Provide the [x, y] coordinate of the cell's center where the given text is located.  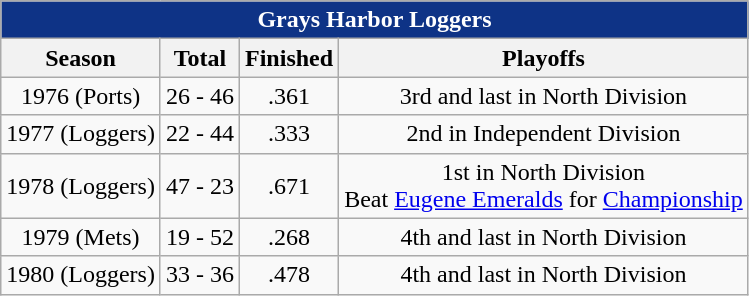
1st in North DivisionBeat Eugene Emeralds for Championship [544, 186]
1978 (Loggers) [81, 186]
.268 [290, 237]
19 - 52 [200, 237]
Playoffs [544, 58]
26 - 46 [200, 96]
Grays Harbor Loggers [375, 20]
.333 [290, 134]
33 - 36 [200, 275]
47 - 23 [200, 186]
1980 (Loggers) [81, 275]
2nd in Independent Division [544, 134]
Total [200, 58]
.671 [290, 186]
1979 (Mets) [81, 237]
.361 [290, 96]
3rd and last in North Division [544, 96]
1977 (Loggers) [81, 134]
Season [81, 58]
1976 (Ports) [81, 96]
22 - 44 [200, 134]
Finished [290, 58]
.478 [290, 275]
